Extract the (x, y) coordinate from the center of the cell holding the provided text.  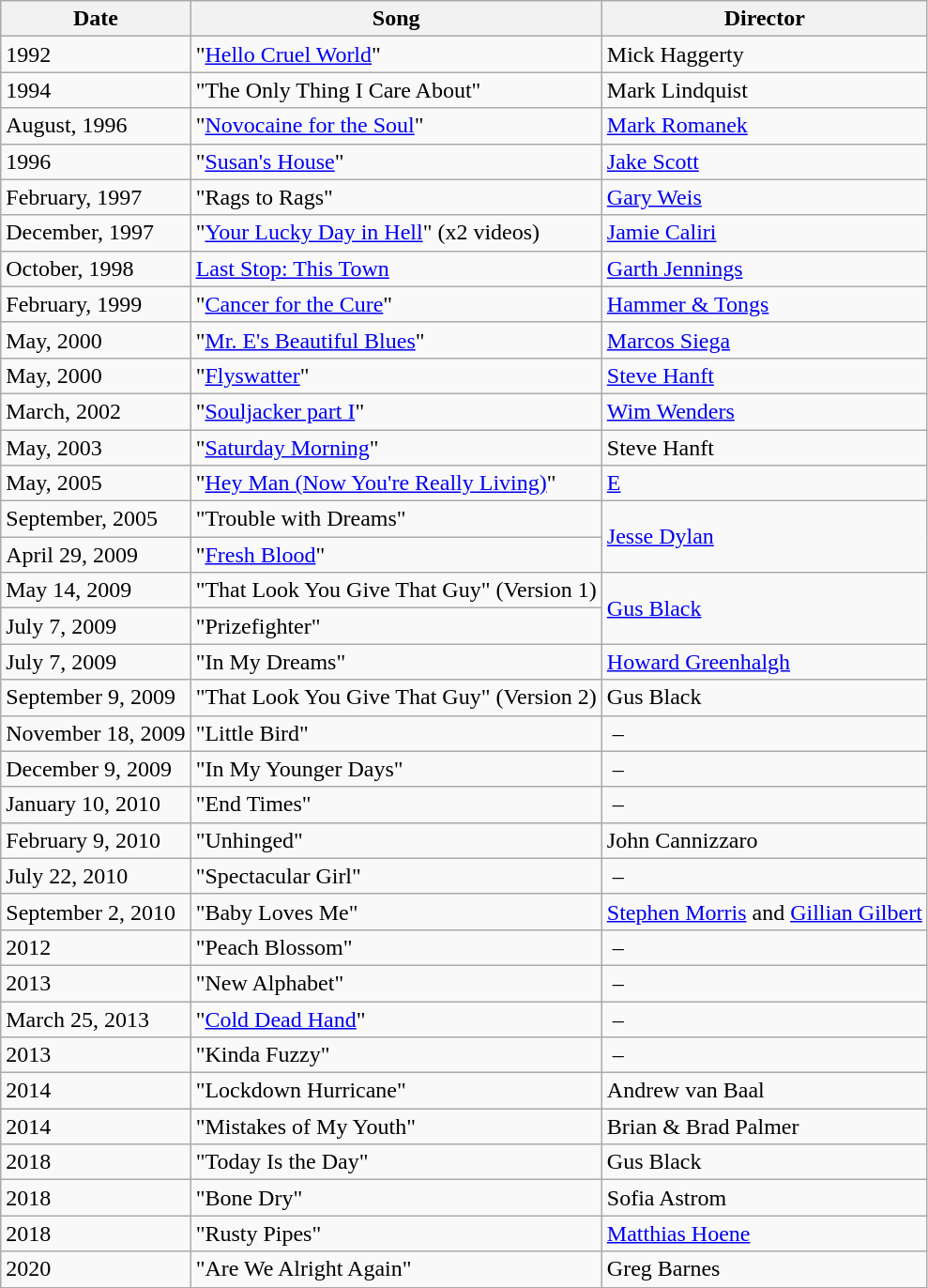
Jesse Dylan (764, 537)
March 25, 2013 (96, 1019)
"Baby Loves Me" (396, 912)
Song (396, 19)
Director (764, 19)
"Saturday Morning" (396, 448)
"Susan's House" (396, 161)
Mark Romanek (764, 126)
"Mr. E's Beautiful Blues" (396, 340)
December, 1997 (96, 233)
"Flyswatter" (396, 376)
September, 2005 (96, 519)
Mark Lindquist (764, 90)
Sofia Astrom (764, 1198)
John Cannizzaro (764, 840)
"Spectacular Girl" (396, 876)
"Hey Man (Now You're Really Living)" (396, 483)
May, 2003 (96, 448)
Date (96, 19)
"In My Younger Days" (396, 769)
September 9, 2009 (96, 698)
"Prizefighter" (396, 626)
"That Look You Give That Guy" (Version 2) (396, 698)
"Your Lucky Day in Hell" (x2 videos) (396, 233)
September 2, 2010 (96, 912)
Jamie Caliri (764, 233)
"Lockdown Hurricane" (396, 1091)
"Mistakes of My Youth" (396, 1127)
May, 2005 (96, 483)
2012 (96, 947)
January 10, 2010 (96, 805)
February, 1997 (96, 197)
November 18, 2009 (96, 733)
1992 (96, 54)
August, 1996 (96, 126)
Stephen Morris and Gillian Gilbert (764, 912)
"End Times" (396, 805)
"Trouble with Dreams" (396, 519)
July 22, 2010 (96, 876)
Howard Greenhalgh (764, 662)
"In My Dreams" (396, 662)
April 29, 2009 (96, 555)
"The Only Thing I Care About" (396, 90)
February 9, 2010 (96, 840)
Mick Haggerty (764, 54)
Brian & Brad Palmer (764, 1127)
2020 (96, 1269)
1996 (96, 161)
Andrew van Baal (764, 1091)
Greg Barnes (764, 1269)
"Little Bird" (396, 733)
"Fresh Blood" (396, 555)
"Rags to Rags" (396, 197)
Marcos Siega (764, 340)
December 9, 2009 (96, 769)
Jake Scott (764, 161)
Garth Jennings (764, 268)
"Rusty Pipes" (396, 1234)
"Novocaine for the Soul" (396, 126)
"New Alphabet" (396, 983)
"Hello Cruel World" (396, 54)
1994 (96, 90)
"Kinda Fuzzy" (396, 1055)
Hammer & Tongs (764, 304)
"Souljacker part I" (396, 411)
"Unhinged" (396, 840)
"Cancer for the Cure" (396, 304)
"Cold Dead Hand" (396, 1019)
Wim Wenders (764, 411)
Last Stop: This Town (396, 268)
October, 1998 (96, 268)
"Today Is the Day" (396, 1162)
Matthias Hoene (764, 1234)
February, 1999 (96, 304)
May 14, 2009 (96, 590)
"Peach Blossom" (396, 947)
E (764, 483)
March, 2002 (96, 411)
"Bone Dry" (396, 1198)
"That Look You Give That Guy" (Version 1) (396, 590)
Gary Weis (764, 197)
"Are We Alright Again" (396, 1269)
